Identify which cell holds the provided text, then report its (x, y) central coordinate. 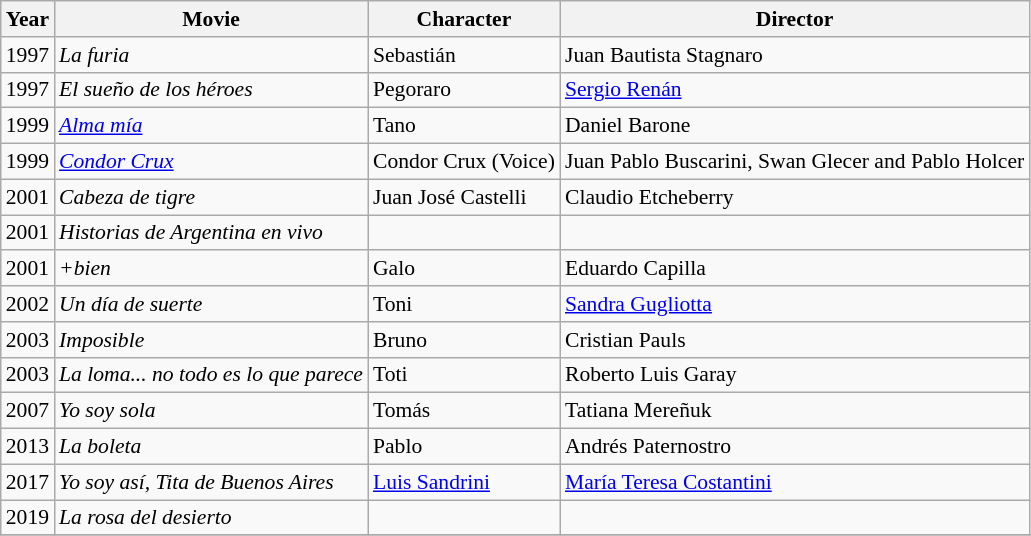
Juan Bautista Stagnaro (794, 55)
María Teresa Costantini (794, 482)
Toni (464, 304)
2019 (28, 518)
Alma mía (211, 126)
La boleta (211, 447)
Tomás (464, 411)
La rosa del desierto (211, 518)
2002 (28, 304)
Toti (464, 375)
Pablo (464, 447)
2017 (28, 482)
Condor Crux (211, 162)
Sebastián (464, 55)
Yo soy así, Tita de Buenos Aires (211, 482)
Eduardo Capilla (794, 269)
Yo soy sola (211, 411)
Galo (464, 269)
+bien (211, 269)
Condor Crux (Voice) (464, 162)
El sueño de los héroes (211, 90)
La loma... no todo es lo que parece (211, 375)
2013 (28, 447)
2007 (28, 411)
Historias de Argentina en vivo (211, 233)
Tano (464, 126)
Roberto Luis Garay (794, 375)
Juan Pablo Buscarini, Swan Glecer and Pablo Holcer (794, 162)
Movie (211, 19)
Tatiana Mereñuk (794, 411)
Claudio Etcheberry (794, 197)
Character (464, 19)
Director (794, 19)
Cabeza de tigre (211, 197)
Luis Sandrini (464, 482)
Sergio Renán (794, 90)
Imposible (211, 340)
La furia (211, 55)
Andrés Paternostro (794, 447)
Daniel Barone (794, 126)
Bruno (464, 340)
Cristian Pauls (794, 340)
Juan José Castelli (464, 197)
Year (28, 19)
Pegoraro (464, 90)
Un día de suerte (211, 304)
Sandra Gugliotta (794, 304)
